From the cell containing the given text, extract its center point as (x, y) coordinate. 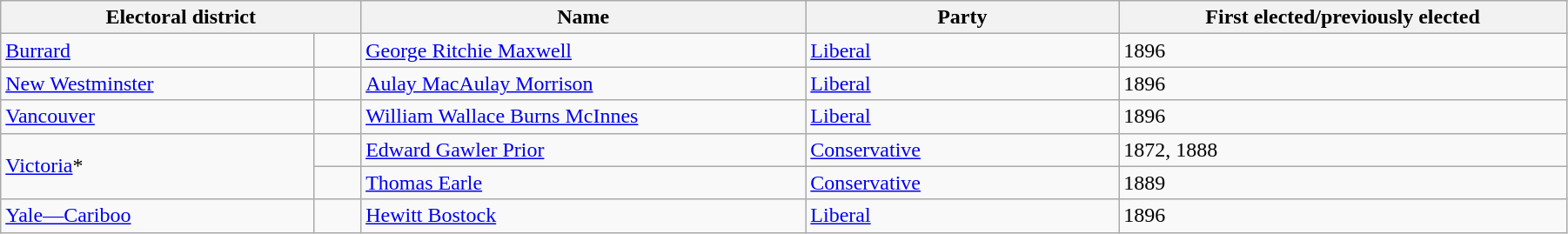
Name (583, 17)
Yale—Cariboo (157, 216)
Hewitt Bostock (583, 216)
William Wallace Burns McInnes (583, 117)
Vancouver (157, 117)
Party (962, 17)
First elected/previously elected (1344, 17)
Thomas Earle (583, 183)
Victoria* (157, 166)
New Westminster (157, 84)
George Ritchie Maxwell (583, 50)
Aulay MacAulay Morrison (583, 84)
1872, 1888 (1344, 150)
Burrard (157, 50)
Edward Gawler Prior (583, 150)
1889 (1344, 183)
Electoral district (181, 17)
